Search for the cell housing the specified text and yield its (x, y) center coordinate. 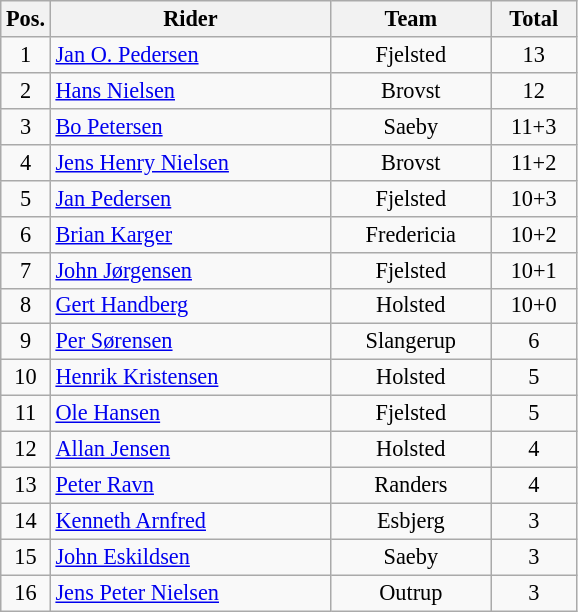
Gert Handberg (190, 306)
10+1 (534, 270)
11+3 (534, 126)
10+2 (534, 234)
Ole Hansen (190, 414)
Esbjerg (411, 521)
Team (411, 19)
Jens Henry Nielsen (190, 162)
Rider (190, 19)
8 (26, 306)
John Jørgensen (190, 270)
Randers (411, 485)
Henrik Kristensen (190, 378)
1 (26, 55)
10+0 (534, 306)
Pos. (26, 19)
John Eskildsen (190, 557)
Bo Petersen (190, 126)
9 (26, 342)
10+3 (534, 198)
Peter Ravn (190, 485)
Per Sørensen (190, 342)
Outrup (411, 593)
11+2 (534, 162)
Kenneth Arnfred (190, 521)
16 (26, 593)
Jan Pedersen (190, 198)
14 (26, 521)
Total (534, 19)
15 (26, 557)
Slangerup (411, 342)
10 (26, 378)
Hans Nielsen (190, 90)
2 (26, 90)
7 (26, 270)
Brian Karger (190, 234)
Allan Jensen (190, 450)
Jan O. Pedersen (190, 55)
11 (26, 414)
Jens Peter Nielsen (190, 593)
Fredericia (411, 234)
